Identify which cell holds the provided text, then report its [X, Y] central coordinate. 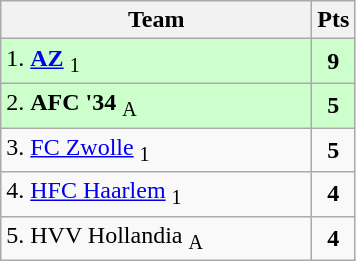
Team [156, 20]
5. HVV Hollandia A [156, 238]
2. AFC '34 A [156, 105]
9 [334, 61]
1. AZ 1 [156, 61]
3. FC Zwolle 1 [156, 150]
4. HFC Haarlem 1 [156, 194]
Pts [334, 20]
